Provide the [x, y] coordinate of the cell's center where the given text is located.  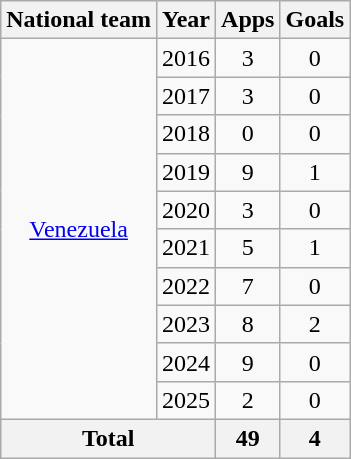
7 [248, 286]
Goals [315, 20]
4 [315, 438]
2018 [186, 134]
Apps [248, 20]
49 [248, 438]
2022 [186, 286]
Total [108, 438]
Year [186, 20]
2023 [186, 324]
2021 [186, 248]
2024 [186, 362]
5 [248, 248]
2020 [186, 210]
2025 [186, 400]
National team [79, 20]
Venezuela [79, 230]
8 [248, 324]
2019 [186, 172]
2017 [186, 96]
2016 [186, 58]
